Determine the (X, Y) coordinate at the center of the cell enclosing the given text.  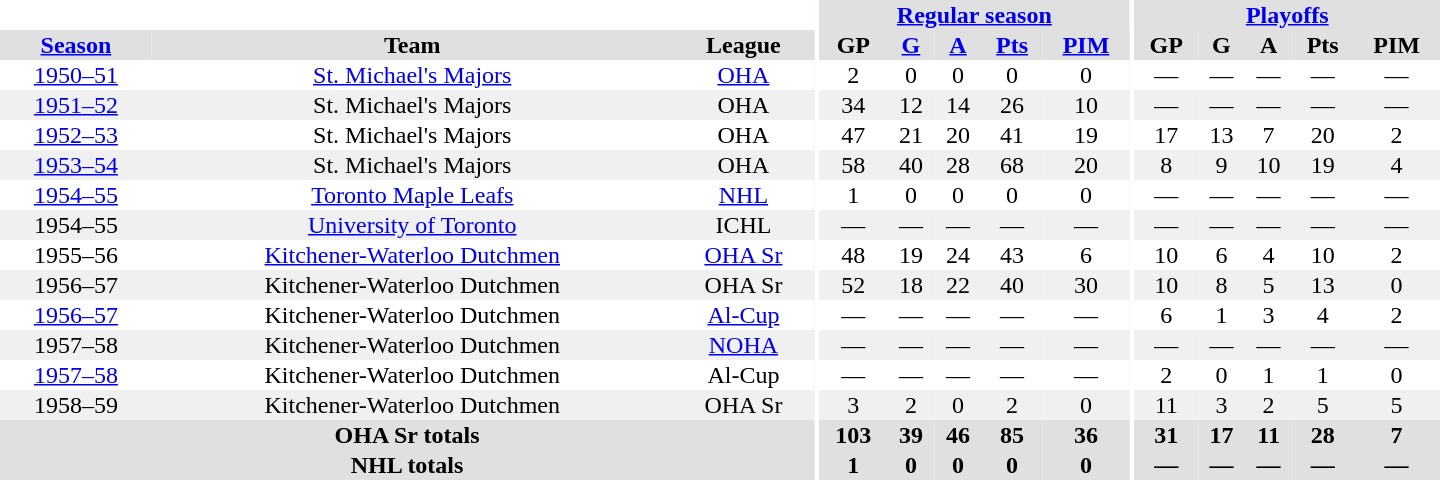
26 (1012, 105)
30 (1086, 285)
36 (1086, 435)
21 (910, 135)
League (744, 45)
18 (910, 285)
1952–53 (76, 135)
52 (853, 285)
12 (910, 105)
1958–59 (76, 405)
Toronto Maple Leafs (412, 195)
University of Toronto (412, 225)
31 (1166, 435)
9 (1222, 165)
OHA Sr totals (407, 435)
1950–51 (76, 75)
68 (1012, 165)
1955–56 (76, 255)
41 (1012, 135)
22 (958, 285)
1953–54 (76, 165)
NHL totals (407, 465)
NHL (744, 195)
58 (853, 165)
ICHL (744, 225)
103 (853, 435)
85 (1012, 435)
Team (412, 45)
34 (853, 105)
24 (958, 255)
Season (76, 45)
14 (958, 105)
Regular season (974, 15)
39 (910, 435)
1951–52 (76, 105)
48 (853, 255)
NOHA (744, 345)
43 (1012, 255)
47 (853, 135)
Playoffs (1288, 15)
46 (958, 435)
